Return (X, Y) of the center of cell containing provided text 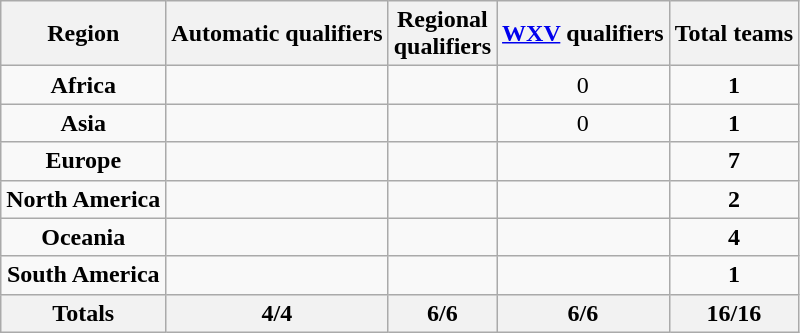
Regional qualifiers (442, 34)
Oceania (84, 237)
Europe (84, 161)
16/16 (734, 313)
Asia (84, 123)
Totals (84, 313)
Africa (84, 85)
WXV qualifiers (584, 34)
Region (84, 34)
7 (734, 161)
2 (734, 199)
Total teams (734, 34)
South America (84, 275)
North America (84, 199)
Automatic qualifiers (277, 34)
4/4 (277, 313)
4 (734, 237)
